For the text-containing cell, return its midpoint in [x, y] coordinate format. 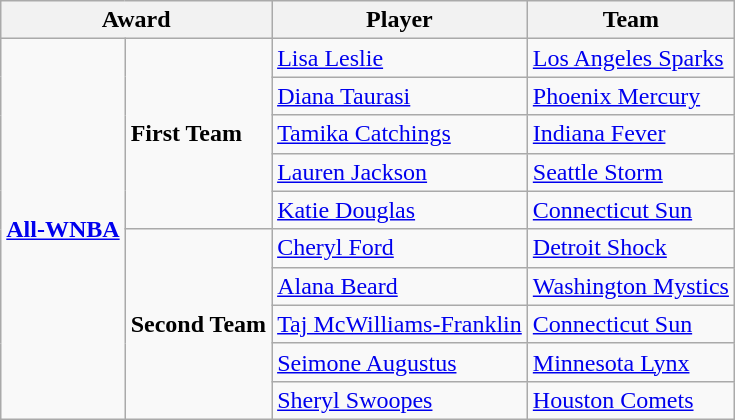
Diana Taurasi [400, 96]
Tamika Catchings [400, 134]
Taj McWilliams-Franklin [400, 324]
Award [136, 20]
Cheryl Ford [400, 248]
Detroit Shock [630, 248]
Indiana Fever [630, 134]
Phoenix Mercury [630, 96]
Los Angeles Sparks [630, 58]
Katie Douglas [400, 210]
All-WNBA [63, 230]
Player [400, 20]
Minnesota Lynx [630, 362]
Houston Comets [630, 400]
Lisa Leslie [400, 58]
Seimone Augustus [400, 362]
Seattle Storm [630, 172]
Lauren Jackson [400, 172]
Second Team [198, 324]
Sheryl Swoopes [400, 400]
Washington Mystics [630, 286]
First Team [198, 134]
Alana Beard [400, 286]
Team [630, 20]
